Scan for the cell matching the given text and deliver its (x, y) coordinate at center. 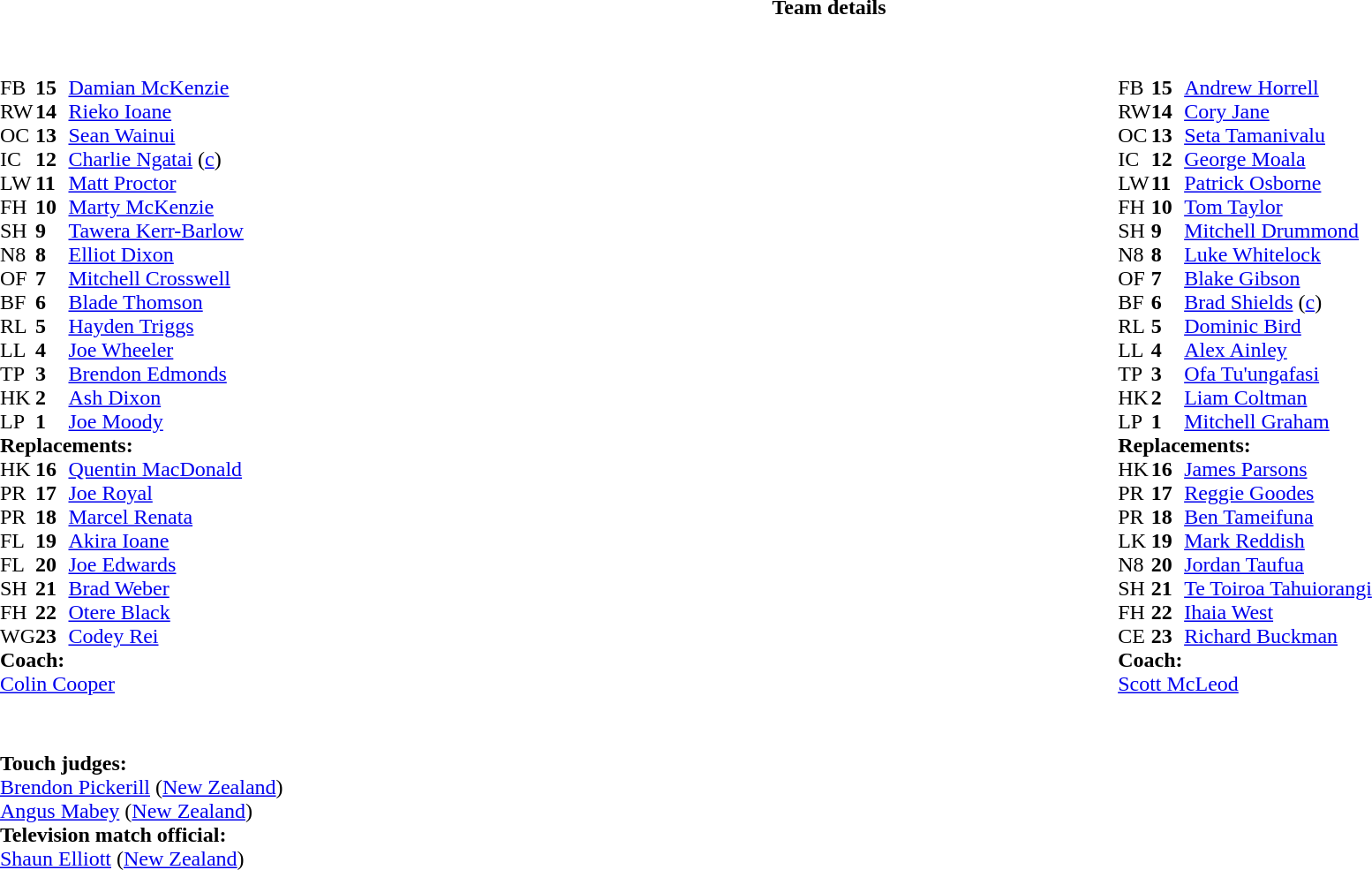
Luke Whitelock (1278, 254)
Brad Shields (c) (1278, 302)
James Parsons (1278, 470)
Hayden Triggs (155, 327)
Joe Moody (155, 422)
Patrick Osborne (1278, 184)
Quentin MacDonald (155, 470)
Jordan Taufua (1278, 565)
Ben Tameifuna (1278, 518)
WG (18, 636)
Damian McKenzie (155, 88)
Scott McLeod (1245, 684)
Tom Taylor (1278, 207)
George Moala (1278, 159)
Dominic Bird (1278, 327)
Brad Weber (155, 588)
Ash Dixon (155, 397)
Blade Thomson (155, 302)
Colin Cooper (122, 684)
Reggie Goodes (1278, 493)
Brendon Edmonds (155, 374)
Elliot Dixon (155, 254)
Tawera Kerr-Barlow (155, 231)
Marcel Renata (155, 518)
CE (1135, 636)
Mitchell Drummond (1278, 231)
Ihaia West (1278, 613)
LK (1135, 541)
Mitchell Graham (1278, 422)
Alex Ainley (1278, 350)
Blake Gibson (1278, 279)
Matt Proctor (155, 184)
Marty McKenzie (155, 207)
Seta Tamanivalu (1278, 136)
Sean Wainui (155, 136)
Codey Rei (155, 636)
Mitchell Crosswell (155, 279)
Ofa Tu'ungafasi (1278, 374)
Cory Jane (1278, 111)
Andrew Horrell (1278, 88)
Mark Reddish (1278, 541)
Otere Black (155, 613)
Rieko Ioane (155, 111)
Joe Edwards (155, 565)
Richard Buckman (1278, 636)
Liam Coltman (1278, 397)
Akira Ioane (155, 541)
Te Toiroa Tahuiorangi (1278, 588)
Joe Royal (155, 493)
Joe Wheeler (155, 350)
Charlie Ngatai (c) (155, 159)
